Return the [x, y] coordinate for the center point of the cell that contains the specified text.  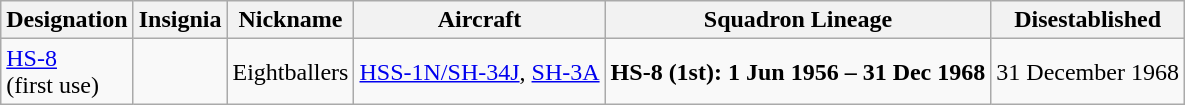
Squadron Lineage [798, 20]
HSS-1N/SH-34J, SH-3A [480, 72]
Nickname [290, 20]
Aircraft [480, 20]
Designation [67, 20]
Eightballers [290, 72]
31 December 1968 [1088, 72]
HS-8 (1st): 1 Jun 1956 – 31 Dec 1968 [798, 72]
HS-8(first use) [67, 72]
Disestablished [1088, 20]
Insignia [180, 20]
